Pinpoint the cell where the given text exists, returning its [x, y] midpoint coordinate. 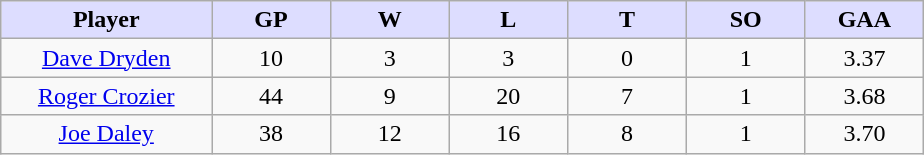
7 [628, 96]
L [508, 20]
9 [390, 96]
0 [628, 58]
Joe Daley [106, 134]
GP [272, 20]
8 [628, 134]
Dave Dryden [106, 58]
T [628, 20]
W [390, 20]
3.68 [864, 96]
3.37 [864, 58]
3.70 [864, 134]
20 [508, 96]
GAA [864, 20]
Player [106, 20]
38 [272, 134]
12 [390, 134]
SO [746, 20]
44 [272, 96]
16 [508, 134]
10 [272, 58]
Roger Crozier [106, 96]
